Determine the (X, Y) coordinate at the center of the cell enclosing the given text.  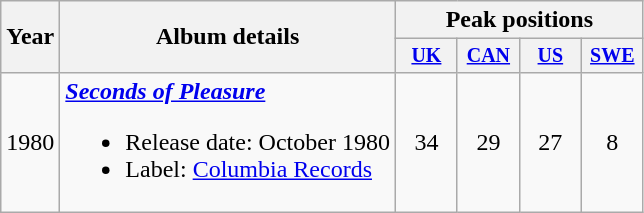
Seconds of PleasureRelease date: October 1980Label: Columbia Records (228, 142)
Year (30, 37)
Album details (228, 37)
8 (612, 142)
CAN (488, 56)
29 (488, 142)
Peak positions (519, 20)
SWE (612, 56)
27 (550, 142)
US (550, 56)
UK (426, 56)
1980 (30, 142)
34 (426, 142)
